From the cell containing the given text, extract its center point as [x, y] coordinate. 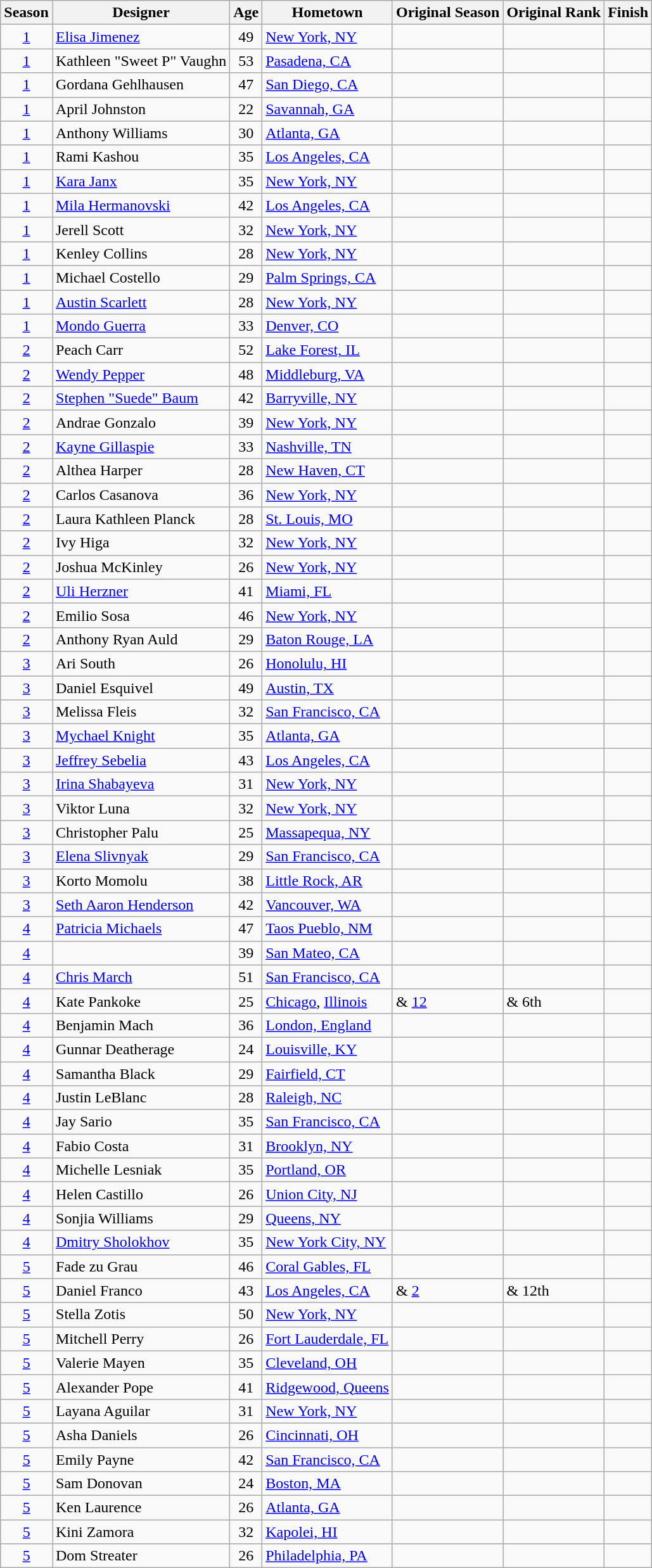
Kathleen "Sweet P" Vaughn [141, 61]
Asha Daniels [141, 1435]
Fade zu Grau [141, 1266]
Emilio Sosa [141, 615]
Union City, NJ [328, 1194]
Korto Momolu [141, 881]
Original Season [447, 13]
Anthony Ryan Auld [141, 639]
Raleigh, NC [328, 1098]
Mychael Knight [141, 736]
Ken Laurence [141, 1508]
Layana Aguilar [141, 1411]
Ivy Higa [141, 543]
Barryville, NY [328, 398]
Palm Springs, CA [328, 277]
30 [246, 133]
Austin Scarlett [141, 302]
Benjamin Mach [141, 1025]
Original Rank [554, 13]
Emily Payne [141, 1459]
Laura Kathleen Planck [141, 519]
Denver, CO [328, 326]
Stella Zotis [141, 1315]
Stephen "Suede" Baum [141, 398]
Louisville, KY [328, 1049]
Hometown [328, 13]
Vancouver, WA [328, 905]
Fabio Costa [141, 1146]
Kara Janx [141, 181]
Kini Zamora [141, 1532]
Anthony Williams [141, 133]
London, England [328, 1025]
Brooklyn, NY [328, 1146]
Pasadena, CA [328, 61]
Patricia Michaels [141, 929]
& 6th [554, 1001]
Age [246, 13]
Lake Forest, IL [328, 350]
Sonjia Williams [141, 1218]
New Haven, CT [328, 471]
Viktor Luna [141, 808]
Fairfield, CT [328, 1074]
& 12th [554, 1291]
Wendy Pepper [141, 374]
& 2 [447, 1291]
Daniel Esquivel [141, 687]
Fort Lauderdale, FL [328, 1339]
22 [246, 109]
Little Rock, AR [328, 881]
Seth Aaron Henderson [141, 905]
Alexander Pope [141, 1387]
Dmitry Sholokhov [141, 1242]
Irina Shabayeva [141, 784]
Chicago, Illinois [328, 1001]
Honolulu, HI [328, 663]
52 [246, 350]
48 [246, 374]
Dom Streater [141, 1556]
Chris March [141, 977]
Michelle Lesniak [141, 1170]
Savannah, GA [328, 109]
San Diego, CA [328, 85]
Carlos Casanova [141, 495]
San Mateo, CA [328, 953]
Kapolei, HI [328, 1532]
Cincinnati, OH [328, 1435]
Mitchell Perry [141, 1339]
Michael Costello [141, 277]
Peach Carr [141, 350]
Justin LeBlanc [141, 1098]
Christopher Palu [141, 832]
Philadelphia, PA [328, 1556]
Gordana Gehlhausen [141, 85]
Gunnar Deatherage [141, 1049]
Elena Slivnyak [141, 857]
Jay Sario [141, 1122]
Kenley Collins [141, 253]
38 [246, 881]
50 [246, 1315]
New York City, NY [328, 1242]
Queens, NY [328, 1218]
Mondo Guerra [141, 326]
Helen Castillo [141, 1194]
St. Louis, MO [328, 519]
Coral Gables, FL [328, 1266]
Kayne Gillaspie [141, 447]
Elisa Jimenez [141, 37]
Samantha Black [141, 1074]
Nashville, TN [328, 447]
Season [27, 13]
Designer [141, 13]
Middleburg, VA [328, 374]
Mila Hermanovski [141, 205]
Boston, MA [328, 1484]
Finish [629, 13]
Ari South [141, 663]
Rami Kashou [141, 157]
Austin, TX [328, 687]
Melissa Fleis [141, 712]
Valerie Mayen [141, 1363]
Daniel Franco [141, 1291]
Ridgewood, Queens [328, 1387]
Portland, OR [328, 1170]
Sam Donovan [141, 1484]
Andrae Gonzalo [141, 423]
Taos Pueblo, NM [328, 929]
April Johnston [141, 109]
Uli Herzner [141, 591]
Massapequa, NY [328, 832]
Miami, FL [328, 591]
Jeffrey Sebelia [141, 760]
Jerell Scott [141, 229]
Baton Rouge, LA [328, 639]
51 [246, 977]
53 [246, 61]
Kate Pankoke [141, 1001]
Cleveland, OH [328, 1363]
& 12 [447, 1001]
Joshua McKinley [141, 567]
Althea Harper [141, 471]
